From the cell containing the given text, extract its center point as (x, y) coordinate. 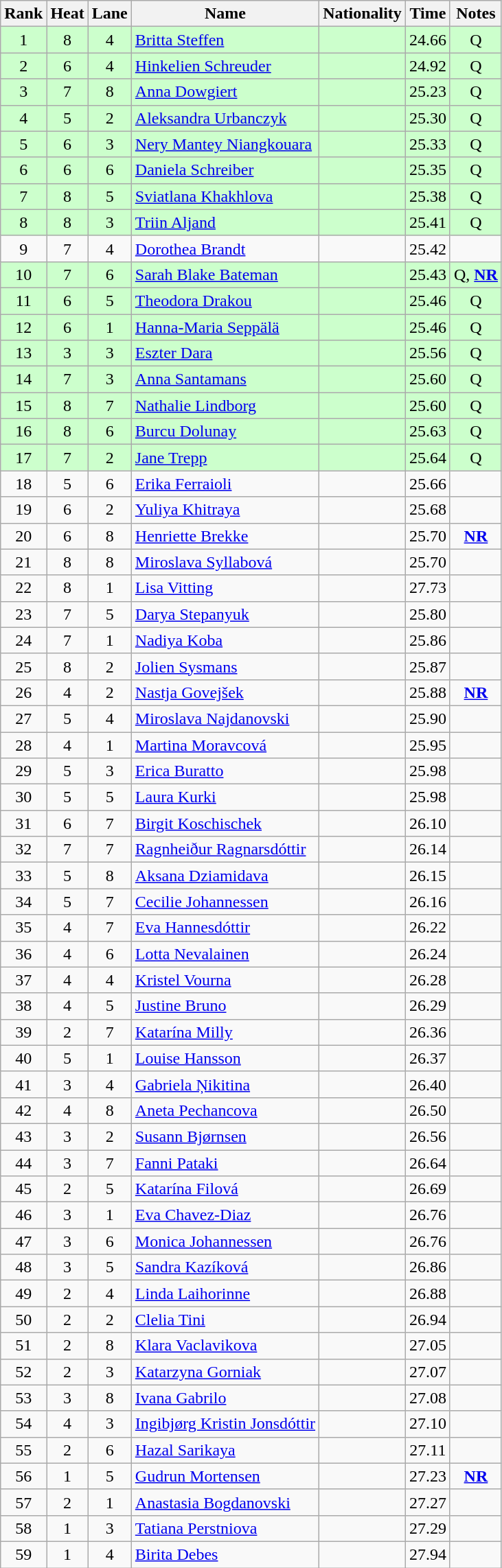
Martina Moravcová (225, 745)
25.86 (427, 640)
Nationality (363, 14)
44 (23, 1163)
Gudrun Mortensen (225, 1476)
Ragnheiður Ragnarsdóttir (225, 850)
57 (23, 1502)
25.63 (427, 432)
47 (23, 1241)
26.24 (427, 954)
Klara Vaclavikova (225, 1346)
Lotta Nevalainen (225, 954)
30 (23, 797)
25.35 (427, 170)
26.64 (427, 1163)
26.40 (427, 1084)
Sviatlana Khakhlova (225, 196)
Time (427, 14)
Laura Kurki (225, 797)
Rank (23, 14)
27.29 (427, 1528)
31 (23, 823)
27.23 (427, 1476)
27.08 (427, 1398)
37 (23, 980)
32 (23, 850)
Lane (110, 14)
Jane Trepp (225, 458)
26.88 (427, 1294)
50 (23, 1320)
Burcu Dolunay (225, 432)
41 (23, 1084)
25.23 (427, 92)
Sandra Kazíková (225, 1267)
18 (23, 484)
27.94 (427, 1554)
38 (23, 1006)
25.80 (427, 614)
Hazal Sarikaya (225, 1450)
45 (23, 1189)
Jolien Sysmans (225, 666)
25.95 (427, 745)
40 (23, 1058)
11 (23, 301)
26.50 (427, 1110)
25.42 (427, 248)
26.16 (427, 902)
25.41 (427, 222)
26.28 (427, 980)
13 (23, 353)
26.22 (427, 928)
Eva Chavez-Diaz (225, 1215)
43 (23, 1136)
Cecilie Johannessen (225, 902)
12 (23, 327)
Justine Bruno (225, 1006)
Anna Dowgiert (225, 92)
24.66 (427, 40)
53 (23, 1398)
Katarína Filová (225, 1189)
Hinkelien Schreuder (225, 66)
Fanni Pataki (225, 1163)
Miroslava Najdanovski (225, 718)
Anna Santamans (225, 379)
Monica Johannessen (225, 1241)
25.90 (427, 718)
Henriette Brekke (225, 536)
25.88 (427, 692)
34 (23, 902)
Katarzyna Gorniak (225, 1372)
25.38 (427, 196)
26.29 (427, 1006)
23 (23, 614)
25 (23, 666)
Hanna-Maria Seppälä (225, 327)
26.69 (427, 1189)
Nathalie Lindborg (225, 406)
Gabriela Ņikitina (225, 1084)
Aksana Dziamidava (225, 876)
24.92 (427, 66)
15 (23, 406)
27.73 (427, 588)
Nastja Govejšek (225, 692)
58 (23, 1528)
Ingibjørg Kristin Jonsdóttir (225, 1424)
Darya Stepanyuk (225, 614)
25.68 (427, 510)
Name (225, 14)
Notes (475, 14)
39 (23, 1032)
10 (23, 274)
25.66 (427, 484)
9 (23, 248)
14 (23, 379)
29 (23, 771)
Dorothea Brandt (225, 248)
16 (23, 432)
42 (23, 1110)
26.10 (427, 823)
26.15 (427, 876)
Sarah Blake Bateman (225, 274)
Nadiya Koba (225, 640)
Birita Debes (225, 1554)
25.64 (427, 458)
Susann Bjørnsen (225, 1136)
56 (23, 1476)
Birgit Koschischek (225, 823)
Louise Hansson (225, 1058)
27.05 (427, 1346)
Tatiana Perstniova (225, 1528)
26.56 (427, 1136)
22 (23, 588)
54 (23, 1424)
27.07 (427, 1372)
Miroslava Syllabová (225, 562)
26.86 (427, 1267)
26.94 (427, 1320)
36 (23, 954)
25.43 (427, 274)
Eva Hannesdóttir (225, 928)
Heat (67, 14)
25.56 (427, 353)
28 (23, 745)
48 (23, 1267)
Aneta Pechancova (225, 1110)
Yuliya Khitraya (225, 510)
51 (23, 1346)
26.14 (427, 850)
49 (23, 1294)
26.37 (427, 1058)
Q, NR (475, 274)
Erika Ferraioli (225, 484)
25.30 (427, 118)
Linda Laihorinne (225, 1294)
27.11 (427, 1450)
Nery Mantey Niangkouara (225, 144)
55 (23, 1450)
Kristel Vourna (225, 980)
46 (23, 1215)
17 (23, 458)
Daniela Schreiber (225, 170)
Erica Buratto (225, 771)
25.87 (427, 666)
Ivana Gabrilo (225, 1398)
21 (23, 562)
Anastasia Bogdanovski (225, 1502)
27.10 (427, 1424)
Lisa Vitting (225, 588)
24 (23, 640)
Katarína Milly (225, 1032)
35 (23, 928)
26 (23, 692)
Aleksandra Urbanczyk (225, 118)
Clelia Tini (225, 1320)
59 (23, 1554)
19 (23, 510)
27 (23, 718)
26.36 (427, 1032)
25.33 (427, 144)
Britta Steffen (225, 40)
Triin Aljand (225, 222)
20 (23, 536)
Eszter Dara (225, 353)
Theodora Drakou (225, 301)
52 (23, 1372)
27.27 (427, 1502)
33 (23, 876)
